Return [x, y] of the center of cell containing provided text 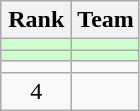
Rank [36, 20]
4 [36, 91]
Team [106, 20]
